Return the (X, Y) coordinate for the center point of the cell that contains the specified text.  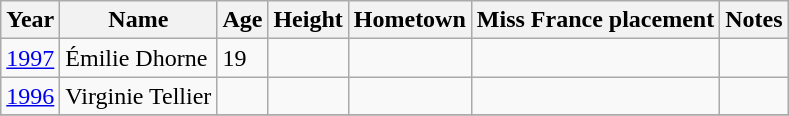
1996 (30, 96)
Notes (754, 20)
19 (242, 58)
Hometown (410, 20)
Virginie Tellier (138, 96)
1997 (30, 58)
Émilie Dhorne (138, 58)
Height (308, 20)
Name (138, 20)
Age (242, 20)
Year (30, 20)
Miss France placement (595, 20)
